For the text-containing cell, return its midpoint in [X, Y] coordinate format. 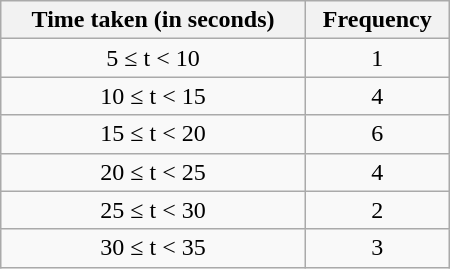
30 ≤ t < 35 [154, 248]
Time taken (in seconds) [154, 20]
5 ≤ t < 10 [154, 58]
25 ≤ t < 30 [154, 210]
2 [377, 210]
15 ≤ t < 20 [154, 134]
Frequency [377, 20]
3 [377, 248]
1 [377, 58]
10 ≤ t < 15 [154, 96]
20 ≤ t < 25 [154, 172]
6 [377, 134]
